Determine the (x, y) coordinate at the center of the cell enclosing the given text.  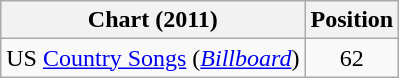
US Country Songs (Billboard) (153, 58)
62 (352, 58)
Position (352, 20)
Chart (2011) (153, 20)
